Return the [X, Y] coordinate for the center point of the cell that contains the specified text.  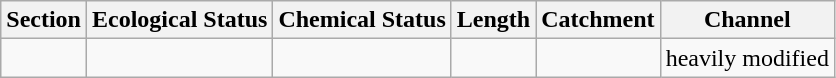
Length [493, 20]
Catchment [598, 20]
Chemical Status [362, 20]
heavily modified [747, 58]
Ecological Status [179, 20]
Section [44, 20]
Channel [747, 20]
